Return the (x, y) coordinate for the center point of the cell that contains the specified text.  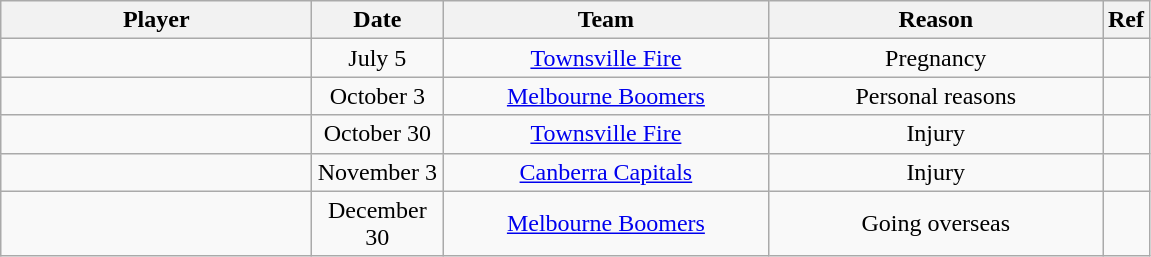
October 30 (378, 134)
Pregnancy (936, 58)
Date (378, 20)
Going overseas (936, 224)
November 3 (378, 172)
Ref (1126, 20)
July 5 (378, 58)
Personal reasons (936, 96)
December 30 (378, 224)
October 3 (378, 96)
Player (156, 20)
Reason (936, 20)
Team (606, 20)
Canberra Capitals (606, 172)
